Capture the cell that displays the provided text and extract its [X, Y] central coordinate. 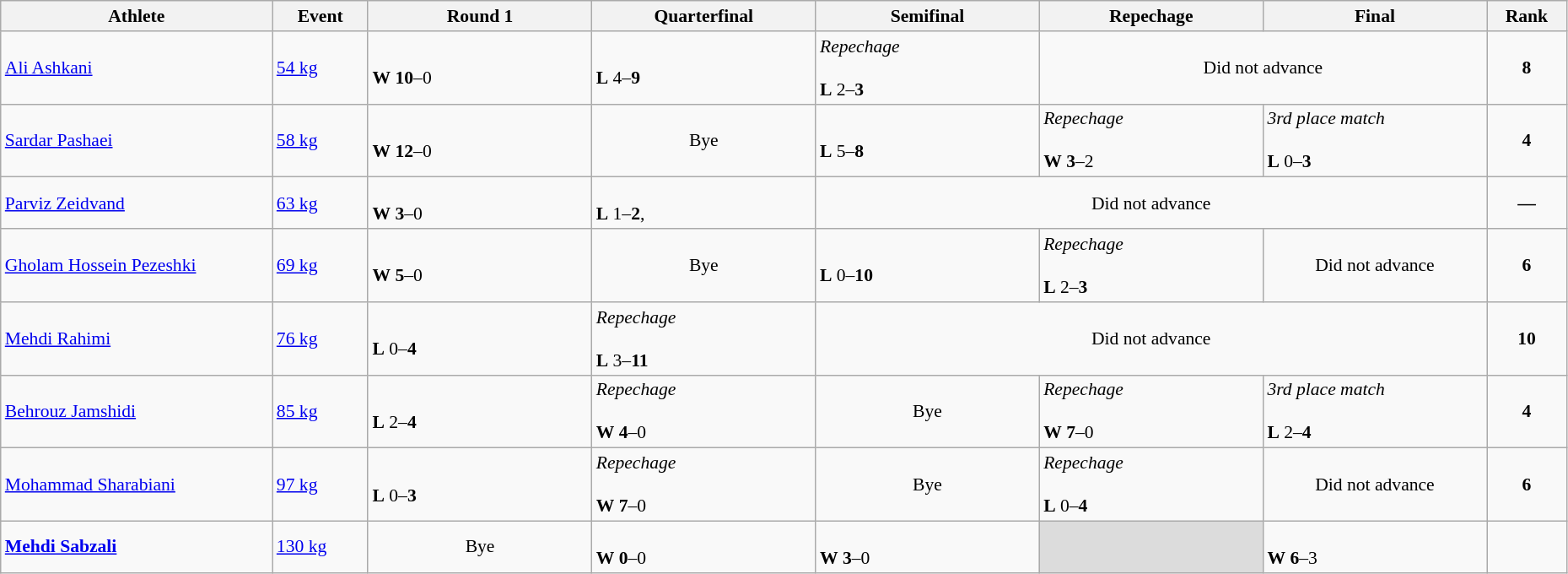
58 kg [321, 140]
RepechageW 4–0 [703, 412]
85 kg [321, 412]
76 kg [321, 339]
63 kg [321, 203]
Mehdi Rahimi [137, 339]
L 0–10 [928, 265]
Ali Ashkani [137, 68]
Semifinal [928, 16]
Behrouz Jamshidi [137, 412]
3rd place matchL 0–3 [1375, 140]
130 kg [321, 547]
Mehdi Sabzali [137, 547]
54 kg [321, 68]
L 4–9 [703, 68]
Athlete [137, 16]
Sardar Pashaei [137, 140]
RepechageW 3–2 [1150, 140]
Round 1 [479, 16]
W 10–0 [479, 68]
RepechageL 0–4 [1150, 485]
W 5–0 [479, 265]
Gholam Hossein Pezeshki [137, 265]
Repechage [1150, 16]
W 12–0 [479, 140]
L 2–4 [479, 412]
Final [1375, 16]
— [1527, 203]
3rd place matchL 2–4 [1375, 412]
97 kg [321, 485]
L 0–3 [479, 485]
Mohammad Sharabiani [137, 485]
Event [321, 16]
L 0–4 [479, 339]
L 5–8 [928, 140]
Rank [1527, 16]
Quarterfinal [703, 16]
69 kg [321, 265]
8 [1527, 68]
RepechageL 3–11 [703, 339]
W 0–0 [703, 547]
10 [1527, 339]
Parviz Zeidvand [137, 203]
W 6–3 [1375, 547]
L 1–2, [703, 203]
